Pinpoint the cell where the given text exists, returning its (X, Y) midpoint coordinate. 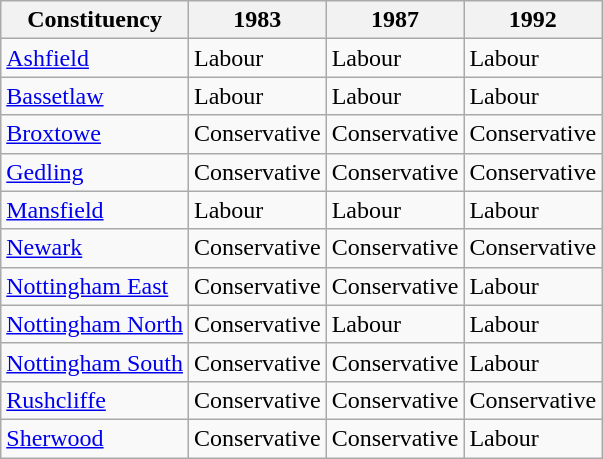
Gedling (95, 172)
1983 (257, 20)
Nottingham North (95, 324)
Newark (95, 248)
Nottingham South (95, 362)
Broxtowe (95, 134)
Bassetlaw (95, 96)
Ashfield (95, 58)
Nottingham East (95, 286)
Sherwood (95, 438)
Mansfield (95, 210)
1987 (395, 20)
1992 (533, 20)
Constituency (95, 20)
Rushcliffe (95, 400)
